Extract the (X, Y) coordinate from the center of the cell holding the provided text.  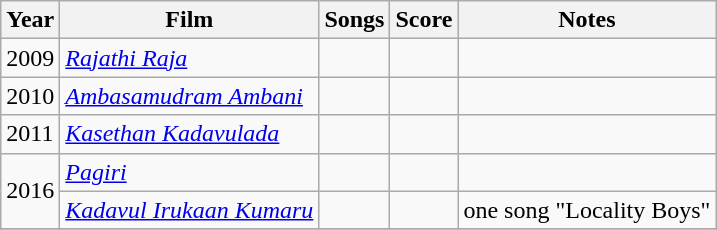
Pagiri (190, 172)
Kasethan Kadavulada (190, 134)
Songs (354, 20)
Year (30, 20)
Ambasamudram Ambani (190, 96)
2011 (30, 134)
Score (424, 20)
2009 (30, 58)
Film (190, 20)
2016 (30, 191)
Kadavul Irukaan Kumaru (190, 210)
one song "Locality Boys" (587, 210)
Notes (587, 20)
2010 (30, 96)
Rajathi Raja (190, 58)
